Provide the [X, Y] coordinate of the cell's center where the given text is located.  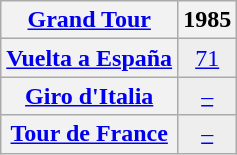
1985 [208, 20]
Giro d'Italia [90, 96]
Grand Tour [90, 20]
71 [208, 58]
Tour de France [90, 134]
Vuelta a España [90, 58]
